Identify which cell holds the provided text, then report its (x, y) central coordinate. 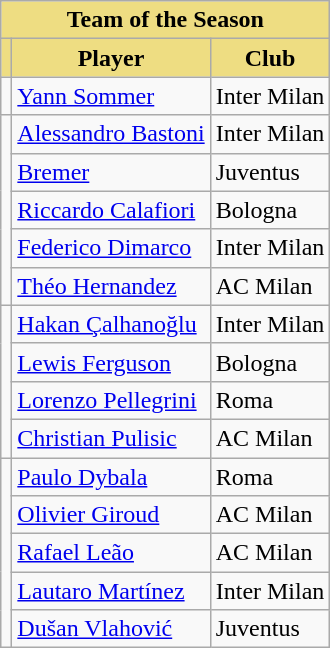
Riccardo Calafiori (111, 210)
Rafael Leão (111, 553)
Alessandro Bastoni (111, 134)
Team of the Season (166, 20)
Dušan Vlahović (111, 629)
Olivier Giroud (111, 515)
Club (270, 58)
Christian Pulisic (111, 438)
Bremer (111, 172)
Lewis Ferguson (111, 362)
Lorenzo Pellegrini (111, 400)
Théo Hernandez (111, 286)
Lautaro Martínez (111, 591)
Hakan Çalhanoğlu (111, 324)
Paulo Dybala (111, 477)
Player (111, 58)
Federico Dimarco (111, 248)
Yann Sommer (111, 96)
